Extract the [x, y] coordinate from the center of the cell holding the provided text.  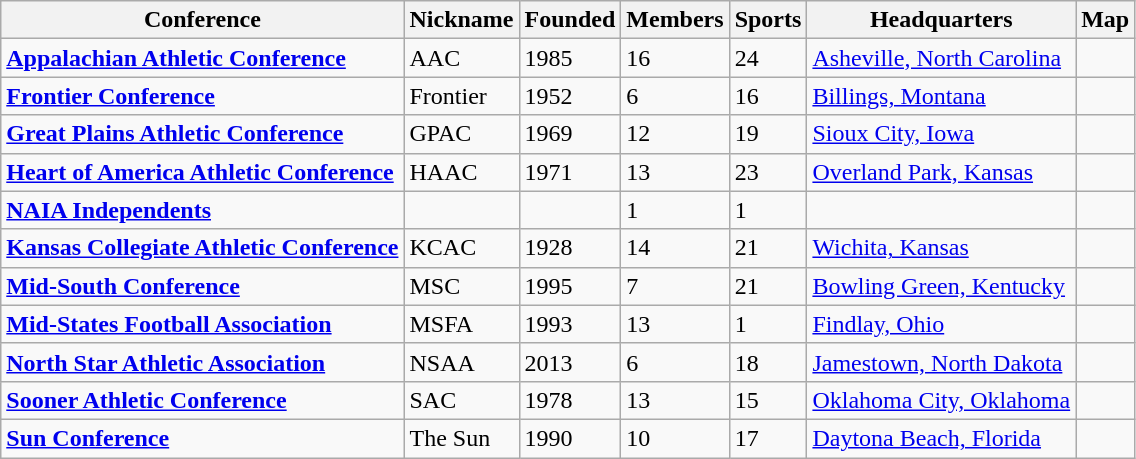
1971 [570, 172]
Members [675, 20]
1952 [570, 96]
Mid-South Conference [202, 286]
Mid-States Football Association [202, 324]
KCAC [462, 248]
MSFA [462, 324]
Wichita, Kansas [942, 248]
Map [1106, 20]
1928 [570, 248]
23 [768, 172]
North Star Athletic Association [202, 362]
Bowling Green, Kentucky [942, 286]
12 [675, 134]
Sports [768, 20]
Nickname [462, 20]
15 [768, 400]
Findlay, Ohio [942, 324]
1993 [570, 324]
1995 [570, 286]
1990 [570, 438]
GPAC [462, 134]
17 [768, 438]
2013 [570, 362]
Daytona Beach, Florida [942, 438]
Oklahoma City, Oklahoma [942, 400]
SAC [462, 400]
HAAC [462, 172]
NAIA Independents [202, 210]
1969 [570, 134]
14 [675, 248]
Headquarters [942, 20]
The Sun [462, 438]
Sioux City, Iowa [942, 134]
Billings, Montana [942, 96]
Sooner Athletic Conference [202, 400]
Appalachian Athletic Conference [202, 58]
18 [768, 362]
7 [675, 286]
Frontier Conference [202, 96]
10 [675, 438]
Conference [202, 20]
Sun Conference [202, 438]
1985 [570, 58]
Frontier [462, 96]
24 [768, 58]
Jamestown, North Dakota [942, 362]
19 [768, 134]
Founded [570, 20]
Heart of America Athletic Conference [202, 172]
MSC [462, 286]
Kansas Collegiate Athletic Conference [202, 248]
1978 [570, 400]
Great Plains Athletic Conference [202, 134]
Overland Park, Kansas [942, 172]
NSAA [462, 362]
Asheville, North Carolina [942, 58]
AAC [462, 58]
